From the cell containing the given text, extract its center point as (x, y) coordinate. 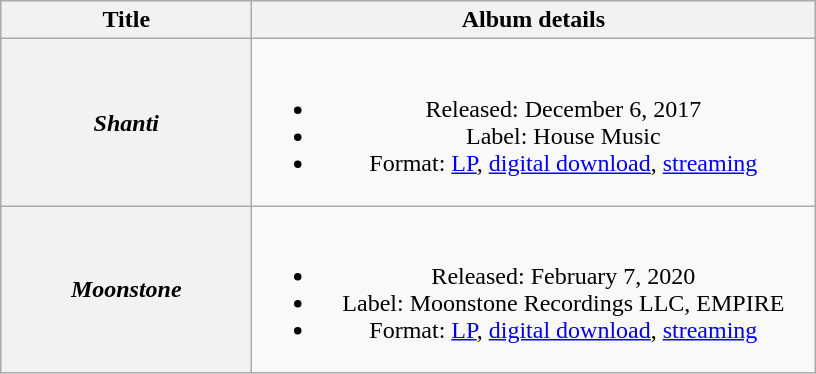
Moonstone (126, 290)
Title (126, 20)
Released: December 6, 2017Label: House MusicFormat: LP, digital download, streaming (534, 122)
Shanti (126, 122)
Released: February 7, 2020Label: Moonstone Recordings LLC, EMPIREFormat: LP, digital download, streaming (534, 290)
Album details (534, 20)
